Return the (x, y) coordinate for the center point of the cell that contains the specified text.  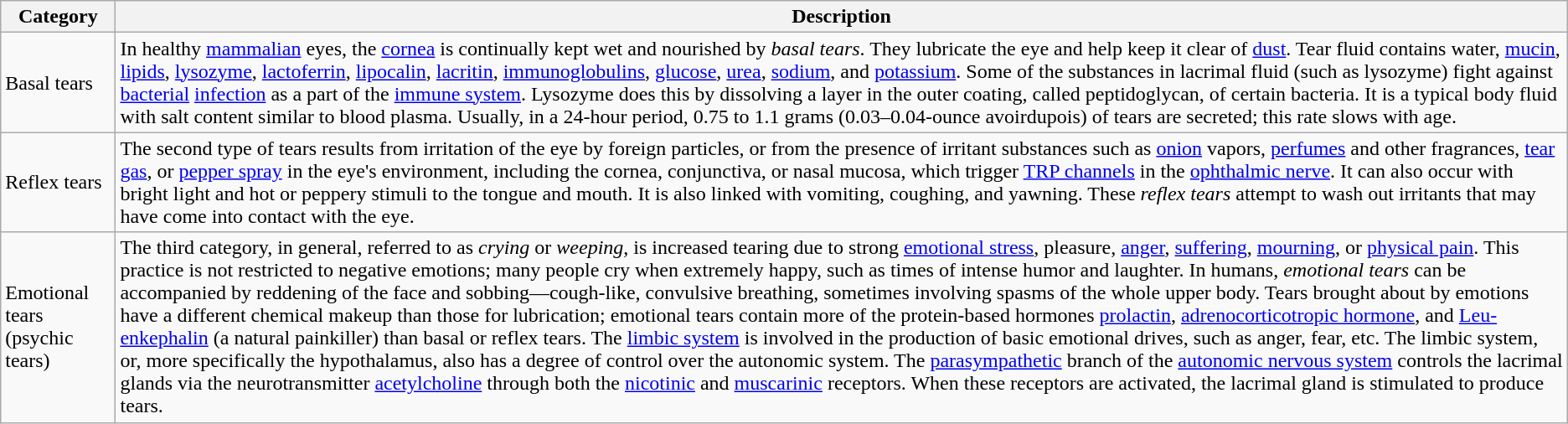
Category (59, 17)
Basal tears (59, 82)
Reflex tears (59, 183)
Description (841, 17)
Emotional tears (psychic tears) (59, 327)
